Output the (x, y) coordinate of the center of the cell containing the given text.  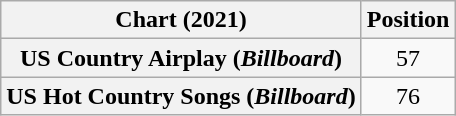
Chart (2021) (181, 20)
Position (408, 20)
US Hot Country Songs (Billboard) (181, 96)
57 (408, 58)
76 (408, 96)
US Country Airplay (Billboard) (181, 58)
